Identify which cell holds the provided text, then report its [X, Y] central coordinate. 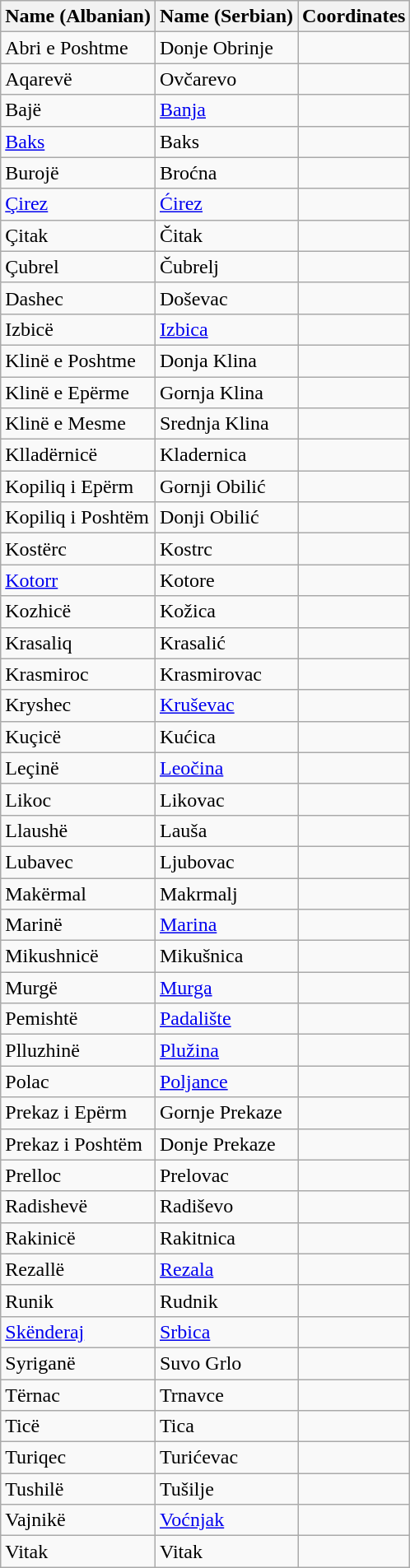
Likovac [226, 799]
Aqarevë [78, 79]
Doševac [226, 298]
Krasaliq [78, 643]
Name (Albanian) [78, 16]
Makrmalj [226, 893]
Çubrel [78, 267]
Tushilë [78, 1489]
Donje Prekaze [226, 1144]
Marinë [78, 925]
Ćirez [226, 204]
Kladernica [226, 455]
Trnavce [226, 1395]
Gornji Obilić [226, 486]
Kozhicë [78, 612]
Çirez [78, 204]
Donja Klina [226, 361]
Makërmal [78, 893]
Čitak [226, 235]
Dashec [78, 298]
Rakinicë [78, 1238]
Krasalić [226, 643]
Plužina [226, 1050]
Mikušnica [226, 956]
Kostërc [78, 549]
Kruševac [226, 705]
Abri e Poshtme [78, 48]
Llaushë [78, 831]
Rakitnica [226, 1238]
Name (Serbian) [226, 16]
Kotore [226, 580]
Murgë [78, 988]
Rezala [226, 1269]
Syriganë [78, 1363]
Krasmirovac [226, 674]
Donji Obilić [226, 518]
Kopiliq i Epërm [78, 486]
Gornja Klina [226, 393]
Donje Obrinje [226, 48]
Klinë e Poshtme [78, 361]
Srednja Klina [226, 424]
Turiqec [78, 1458]
Ovčarevo [226, 79]
Kopiliq i Poshtëm [78, 518]
Klinë e Epërme [78, 393]
Kostrc [226, 549]
Broćna [226, 173]
Leočina [226, 768]
Tërnac [78, 1395]
Lubavec [78, 862]
Klinë e Mesme [78, 424]
Murga [226, 988]
Skënderaj [78, 1332]
Bajë [78, 110]
Prekaz i Poshtëm [78, 1144]
Marina [226, 925]
Pemishtë [78, 1019]
Izbica [226, 329]
Lauša [226, 831]
Mikushnicë [78, 956]
Čubrelj [226, 267]
Coordinates [354, 16]
Turićevac [226, 1458]
Krasmiroc [78, 674]
Runik [78, 1300]
Srbica [226, 1332]
Plluzhinë [78, 1050]
Tica [226, 1426]
Tušilje [226, 1489]
Kućica [226, 737]
Gornje Prekaze [226, 1113]
Padalište [226, 1019]
Kotorr [78, 580]
Kryshec [78, 705]
Leçinë [78, 768]
Vajnikë [78, 1520]
Prelovac [226, 1175]
Radishevë [78, 1207]
Suvo Grlo [226, 1363]
Klladërnicë [78, 455]
Voćnjak [226, 1520]
Çitak [78, 235]
Kožica [226, 612]
Poljance [226, 1082]
Burojë [78, 173]
Kuçicë [78, 737]
Radiševo [226, 1207]
Rudnik [226, 1300]
Izbicë [78, 329]
Prekaz i Epërm [78, 1113]
Polac [78, 1082]
Rezallë [78, 1269]
Banja [226, 110]
Likoc [78, 799]
Ticë [78, 1426]
Ljubovac [226, 862]
Prelloc [78, 1175]
